Detect which cell encompasses the target text, then output its [X, Y] center coordinate. 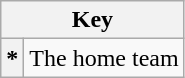
Key [92, 20]
The home team [104, 58]
* [12, 58]
